From the cell containing the given text, extract its center point as (X, Y) coordinate. 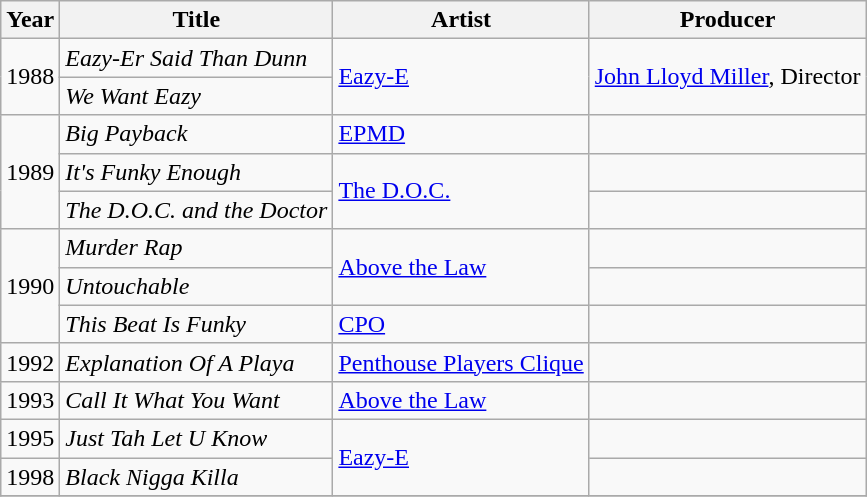
CPO (461, 324)
EPMD (461, 134)
Producer (728, 20)
Murder Rap (196, 248)
It's Funky Enough (196, 172)
Untouchable (196, 286)
We Want Eazy (196, 96)
The D.O.C. and the Doctor (196, 210)
1988 (30, 77)
1992 (30, 362)
Penthouse Players Clique (461, 362)
Black Nigga Killa (196, 477)
Big Payback (196, 134)
1989 (30, 172)
1998 (30, 477)
Year (30, 20)
Artist (461, 20)
1990 (30, 286)
Just Tah Let U Know (196, 438)
John Lloyd Miller, Director (728, 77)
Title (196, 20)
1993 (30, 400)
Call It What You Want (196, 400)
Explanation Of A Playa (196, 362)
The D.O.C. (461, 191)
1995 (30, 438)
This Beat Is Funky (196, 324)
Eazy-Er Said Than Dunn (196, 58)
